Return (x, y) of the center of cell containing provided text 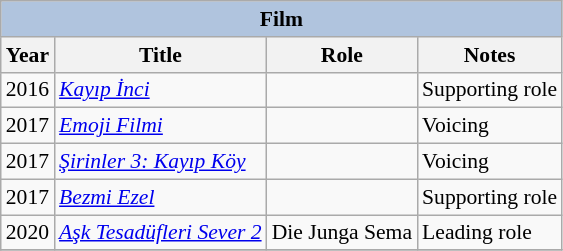
Film (282, 19)
Title (160, 55)
Role (342, 55)
2016 (28, 90)
Leading role (490, 233)
Emoji Filmi (160, 126)
Die Junga Sema (342, 233)
Notes (490, 55)
2020 (28, 233)
Kayıp İnci (160, 90)
Year (28, 55)
Bezmi Ezel (160, 197)
Şirinler 3: Kayıp Köy (160, 162)
Aşk Tesadüfleri Sever 2 (160, 233)
